From the cell containing the given text, extract its center point as [X, Y] coordinate. 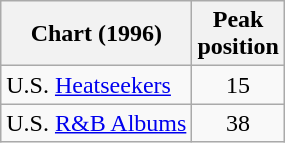
U.S. Heatseekers [96, 85]
Chart (1996) [96, 34]
Peakposition [238, 34]
38 [238, 123]
U.S. R&B Albums [96, 123]
15 [238, 85]
